Search for the cell housing the specified text and yield its (x, y) center coordinate. 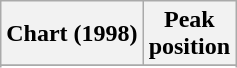
Peakposition (189, 34)
Chart (1998) (72, 34)
